From the cell containing the given text, extract its center point as (x, y) coordinate. 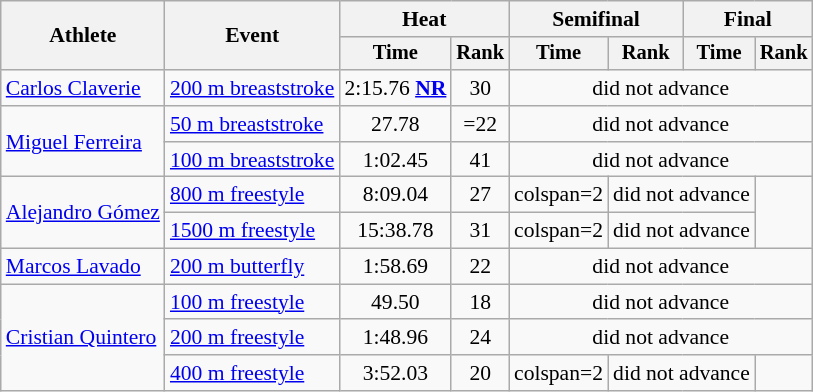
22 (480, 267)
41 (480, 160)
27 (480, 195)
Marcos Lavado (83, 267)
49.50 (395, 302)
18 (480, 302)
1:48.96 (395, 338)
Carlos Claverie (83, 88)
800 m freestyle (252, 195)
Event (252, 36)
31 (480, 231)
Athlete (83, 36)
Semifinal (596, 19)
1:58.69 (395, 267)
15:38.78 (395, 231)
Final (748, 19)
=22 (480, 124)
1500 m freestyle (252, 231)
2:15.76 NR (395, 88)
Alejandro Gómez (83, 212)
24 (480, 338)
20 (480, 373)
8:09.04 (395, 195)
Heat (424, 19)
400 m freestyle (252, 373)
100 m breaststroke (252, 160)
50 m breaststroke (252, 124)
27.78 (395, 124)
Miguel Ferreira (83, 142)
200 m butterfly (252, 267)
30 (480, 88)
3:52.03 (395, 373)
Cristian Quintero (83, 338)
200 m freestyle (252, 338)
200 m breaststroke (252, 88)
1:02.45 (395, 160)
100 m freestyle (252, 302)
